Return the (X, Y) coordinate for the center point of the cell that contains the specified text.  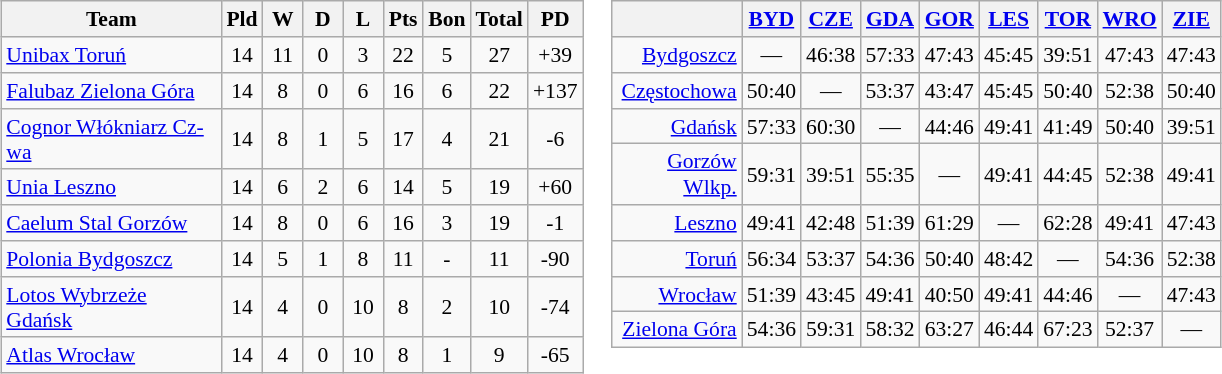
ZIE (1192, 19)
56:34 (772, 259)
48:42 (1008, 259)
-90 (556, 259)
+60 (556, 187)
-65 (556, 355)
27 (500, 55)
Caelum Stal Gorzów (111, 223)
9 (500, 355)
WRO (1130, 19)
PD (556, 19)
BYD (772, 19)
GOR (950, 19)
Gorzów Wlkp. (677, 174)
44:45 (1068, 174)
+137 (556, 91)
Pld (242, 19)
D (323, 19)
52:37 (1130, 330)
- (446, 259)
43:47 (950, 91)
Wrocław (677, 294)
58:32 (890, 330)
+39 (556, 55)
W (283, 19)
Zielona Góra (677, 330)
46:38 (830, 55)
46:44 (1008, 330)
61:29 (950, 223)
Team (111, 19)
CZE (830, 19)
LES (1008, 19)
63:27 (950, 330)
Bon (446, 19)
Unia Leszno (111, 187)
43:45 (830, 294)
Częstochowa (677, 91)
62:28 (1068, 223)
Unibax Toruń (111, 55)
67:23 (1068, 330)
Pts (403, 19)
Cognor Włókniarz Cz-wa (111, 138)
Falubaz Zielona Góra (111, 91)
-1 (556, 223)
Polonia Bydgoszcz (111, 259)
42:48 (830, 223)
Gdańsk (677, 126)
55:35 (890, 174)
17 (403, 138)
Atlas Wrocław (111, 355)
-74 (556, 306)
Toruń (677, 259)
41:49 (1068, 126)
Total (500, 19)
60:30 (830, 126)
-6 (556, 138)
21 (500, 138)
40:50 (950, 294)
L (363, 19)
Lotos Wybrzeże Gdańsk (111, 306)
GDA (890, 19)
TOR (1068, 19)
Leszno (677, 223)
Bydgoszcz (677, 55)
